Detect which cell encompasses the target text, then output its [X, Y] center coordinate. 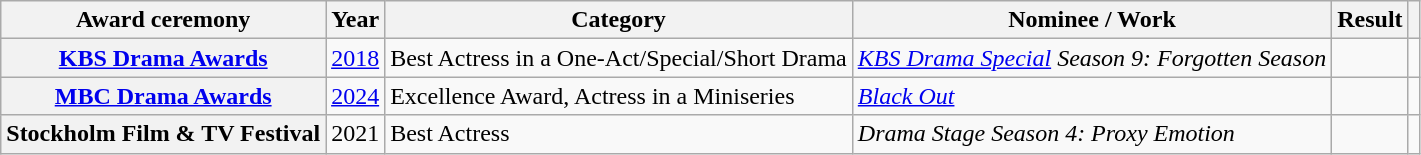
Year [356, 20]
KBS Drama Special Season 9: Forgotten Season [1092, 58]
Stockholm Film & TV Festival [164, 134]
Best Actress in a One-Act/Special/Short Drama [619, 58]
MBC Drama Awards [164, 96]
KBS Drama Awards [164, 58]
Excellence Award, Actress in a Miniseries [619, 96]
Best Actress [619, 134]
Award ceremony [164, 20]
2024 [356, 96]
Category [619, 20]
Nominee / Work [1092, 20]
Result [1370, 20]
2021 [356, 134]
2018 [356, 58]
Drama Stage Season 4: Proxy Emotion [1092, 134]
Black Out [1092, 96]
